Locate the cell with the specified text and output its [X, Y] center coordinate. 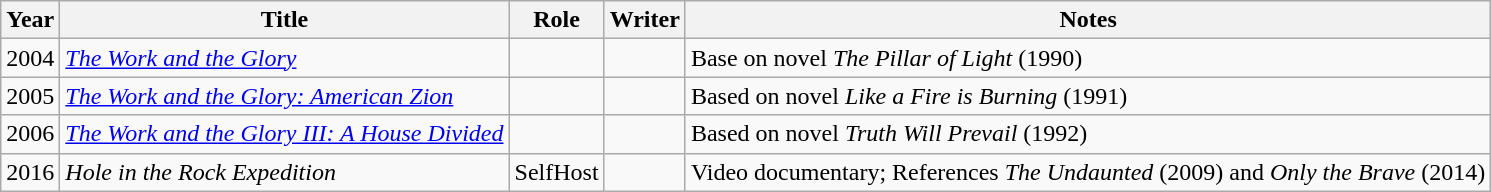
Role [556, 20]
2004 [30, 58]
Based on novel Like a Fire is Burning (1991) [1088, 96]
Writer [644, 20]
Base on novel The Pillar of Light (1990) [1088, 58]
The Work and the Glory [284, 58]
Based on novel Truth Will Prevail (1992) [1088, 134]
Title [284, 20]
Notes [1088, 20]
2016 [30, 172]
The Work and the Glory III: A House Divided [284, 134]
Hole in the Rock Expedition [284, 172]
2005 [30, 96]
The Work and the Glory: American Zion [284, 96]
Video documentary; References The Undaunted (2009) and Only the Brave (2014) [1088, 172]
2006 [30, 134]
Year [30, 20]
SelfHost [556, 172]
